Output the (x, y) coordinate of the center of the cell containing the given text.  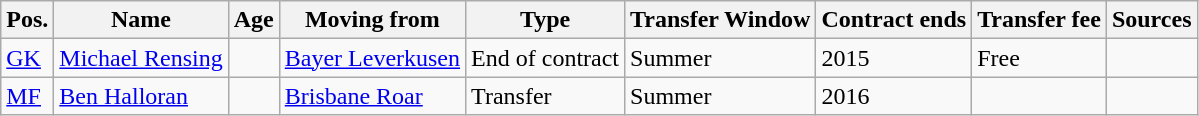
Transfer Window (720, 20)
Type (546, 20)
Moving from (372, 20)
GK (28, 58)
2015 (894, 58)
Bayer Leverkusen (372, 58)
Michael Rensing (141, 58)
Transfer (546, 96)
End of contract (546, 58)
Transfer fee (1040, 20)
Pos. (28, 20)
Name (141, 20)
MF (28, 96)
Ben Halloran (141, 96)
Age (254, 20)
Sources (1152, 20)
Brisbane Roar (372, 96)
Free (1040, 58)
2016 (894, 96)
Contract ends (894, 20)
